Determine the [x, y] coordinate at the center of the cell enclosing the given text.  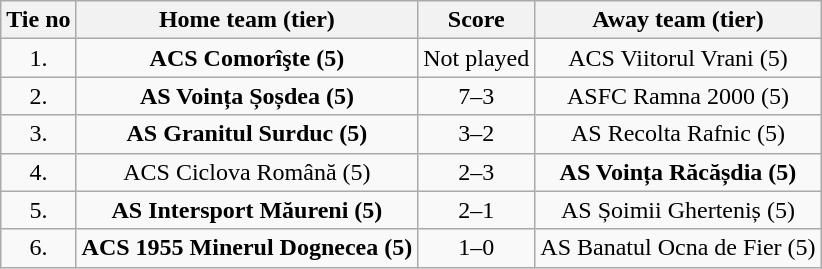
AS Banatul Ocna de Fier (5) [678, 248]
AS Șoimii Gherteniș (5) [678, 210]
3. [38, 134]
6. [38, 248]
Away team (tier) [678, 20]
Tie no [38, 20]
ACS Comorîşte (5) [247, 58]
2–3 [476, 172]
Score [476, 20]
AS Granitul Surduc (5) [247, 134]
4. [38, 172]
ACS Viitorul Vrani (5) [678, 58]
AS Voința Șoșdea (5) [247, 96]
AS Voința Răcășdia (5) [678, 172]
2–1 [476, 210]
ASFC Ramna 2000 (5) [678, 96]
Home team (tier) [247, 20]
1. [38, 58]
5. [38, 210]
ACS 1955 Minerul Dognecea (5) [247, 248]
7–3 [476, 96]
ACS Ciclova Română (5) [247, 172]
AS Recolta Rafnic (5) [678, 134]
2. [38, 96]
Not played [476, 58]
1–0 [476, 248]
AS Intersport Măureni (5) [247, 210]
3–2 [476, 134]
